Output the [x, y] coordinate of the center of the cell containing the given text.  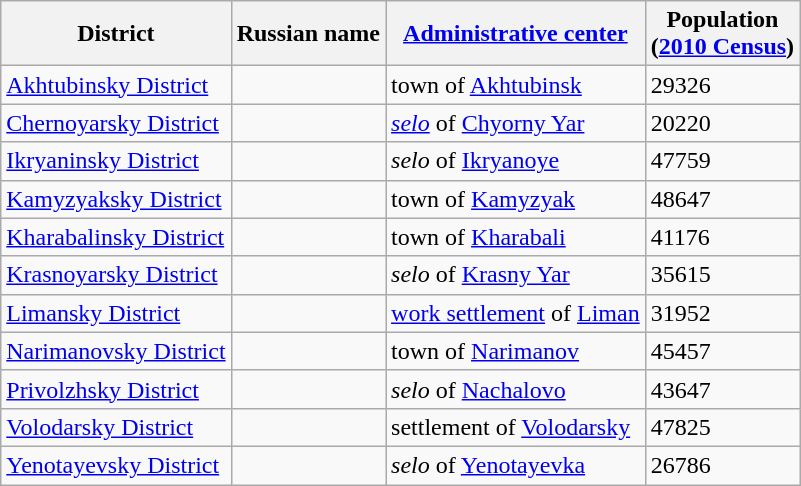
20220 [722, 123]
Limansky District [116, 313]
work settlement of Liman [516, 313]
Administrative center [516, 34]
selo of Yenotayevka [516, 465]
selo of Chyorny Yar [516, 123]
31952 [722, 313]
settlement of Volodarsky [516, 427]
Ikryaninsky District [116, 161]
town of Akhtubinsk [516, 85]
Yenotayevsky District [116, 465]
47759 [722, 161]
Kharabalinsky District [116, 237]
43647 [722, 389]
Krasnoyarsky District [116, 275]
selo of Nachalovo [516, 389]
town of Kharabali [516, 237]
Population(2010 Census) [722, 34]
Akhtubinsky District [116, 85]
Narimanovsky District [116, 351]
26786 [722, 465]
selo of Ikryanoye [516, 161]
Privolzhsky District [116, 389]
47825 [722, 427]
selo of Krasny Yar [516, 275]
45457 [722, 351]
District [116, 34]
Kamyzyaksky District [116, 199]
Volodarsky District [116, 427]
Chernoyarsky District [116, 123]
town of Kamyzyak [516, 199]
29326 [722, 85]
35615 [722, 275]
Russian name [308, 34]
48647 [722, 199]
41176 [722, 237]
town of Narimanov [516, 351]
